Detect which cell encompasses the target text, then output its [X, Y] center coordinate. 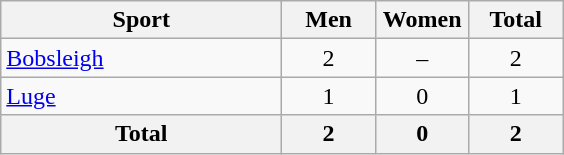
Sport [142, 20]
Men [329, 20]
Women [422, 20]
Bobsleigh [142, 58]
Luge [142, 96]
– [422, 58]
